Determine the [X, Y] coordinate at the center of the cell enclosing the given text.  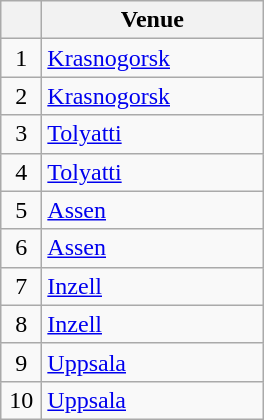
10 [22, 400]
4 [22, 172]
2 [22, 96]
5 [22, 210]
6 [22, 248]
Venue [152, 20]
9 [22, 362]
3 [22, 134]
1 [22, 58]
8 [22, 324]
7 [22, 286]
